Find where the given text appears and provide that cell's center as [x, y] coordinate. 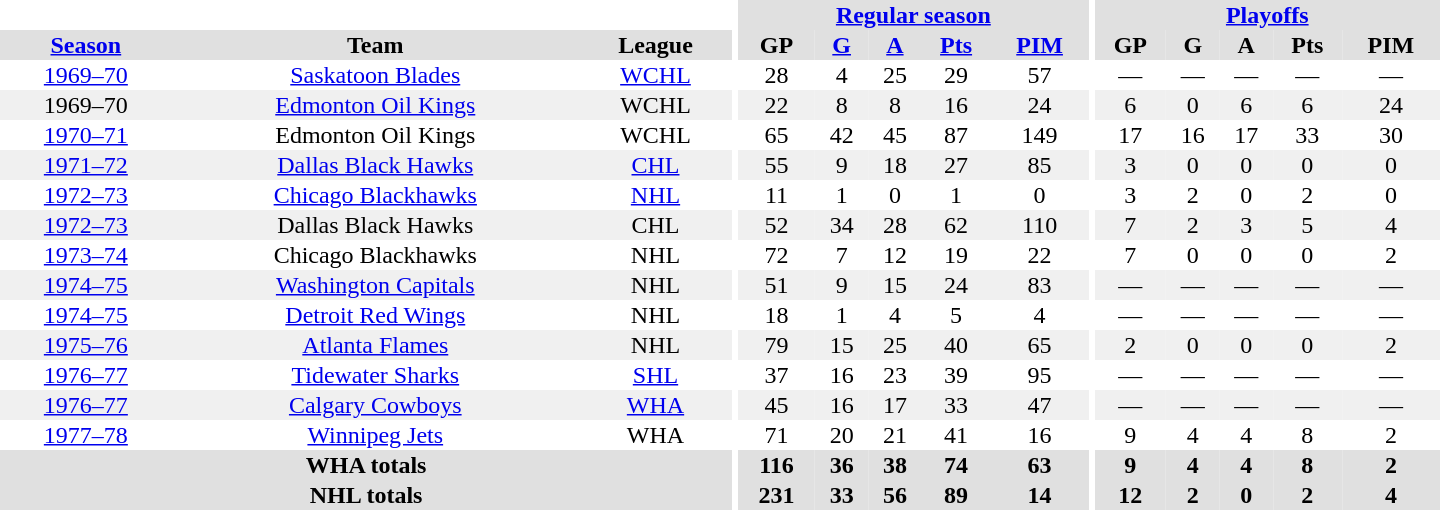
1977–78 [86, 435]
39 [956, 375]
116 [776, 465]
83 [1040, 285]
1971–72 [86, 165]
Team [376, 45]
29 [956, 75]
11 [776, 195]
74 [956, 465]
WHA totals [366, 465]
42 [842, 135]
1970–71 [86, 135]
71 [776, 435]
23 [894, 375]
30 [1391, 135]
79 [776, 345]
Regular season [914, 15]
56 [894, 495]
Atlanta Flames [376, 345]
231 [776, 495]
85 [1040, 165]
149 [1040, 135]
37 [776, 375]
110 [1040, 225]
27 [956, 165]
Saskatoon Blades [376, 75]
72 [776, 255]
89 [956, 495]
1973–74 [86, 255]
Detroit Red Wings [376, 315]
1975–76 [86, 345]
57 [1040, 75]
14 [1040, 495]
21 [894, 435]
Tidewater Sharks [376, 375]
41 [956, 435]
38 [894, 465]
Playoffs [1268, 15]
55 [776, 165]
NHL totals [366, 495]
47 [1040, 405]
Washington Capitals [376, 285]
62 [956, 225]
52 [776, 225]
Calgary Cowboys [376, 405]
20 [842, 435]
40 [956, 345]
63 [1040, 465]
19 [956, 255]
Season [86, 45]
Winnipeg Jets [376, 435]
36 [842, 465]
95 [1040, 375]
34 [842, 225]
87 [956, 135]
League [656, 45]
51 [776, 285]
SHL [656, 375]
